Find where the given text appears and provide that cell's center as [X, Y] coordinate. 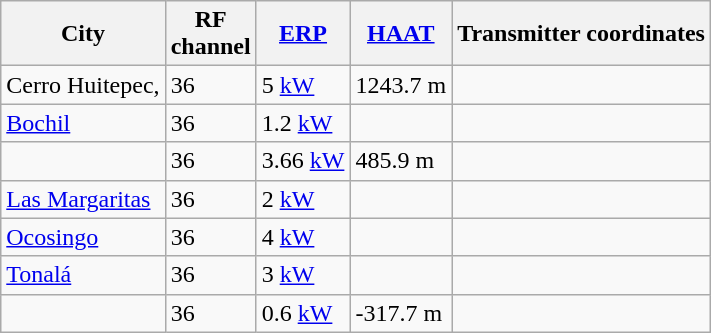
485.9 m [401, 161]
1.2 kW [303, 123]
Las Margaritas [83, 199]
4 kW [303, 237]
2 kW [303, 199]
RFchannel [210, 34]
ERP [303, 34]
1243.7 m [401, 85]
3 kW [303, 275]
Bochil [83, 123]
0.6 kW [303, 313]
3.66 kW [303, 161]
Transmitter coordinates [582, 34]
Ocosingo [83, 237]
-317.7 m [401, 313]
Tonalá [83, 275]
HAAT [401, 34]
Cerro Huitepec, [83, 85]
5 kW [303, 85]
City [83, 34]
